Search for the cell housing the specified text and yield its [X, Y] center coordinate. 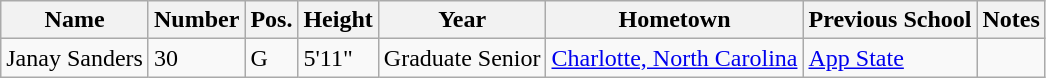
Janay Sanders [75, 58]
Notes [1011, 20]
Previous School [890, 20]
Year [462, 20]
30 [196, 58]
Hometown [674, 20]
Number [196, 20]
G [272, 58]
App State [890, 58]
Height [338, 20]
Graduate Senior [462, 58]
Charlotte, North Carolina [674, 58]
Pos. [272, 20]
Name [75, 20]
5'11" [338, 58]
